For the text-containing cell, return its midpoint in (X, Y) coordinate format. 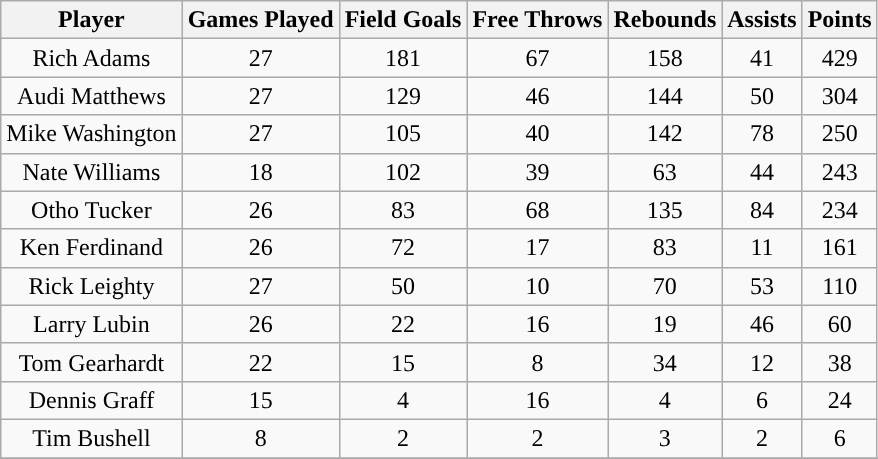
181 (403, 58)
Assists (762, 20)
41 (762, 58)
11 (762, 248)
Points (840, 20)
Rich Adams (92, 58)
67 (538, 58)
110 (840, 286)
17 (538, 248)
63 (665, 172)
129 (403, 96)
70 (665, 286)
144 (665, 96)
Mike Washington (92, 134)
18 (260, 172)
40 (538, 134)
105 (403, 134)
Nate Williams (92, 172)
68 (538, 210)
161 (840, 248)
60 (840, 324)
34 (665, 362)
19 (665, 324)
102 (403, 172)
Dennis Graff (92, 400)
10 (538, 286)
84 (762, 210)
Player (92, 20)
250 (840, 134)
Larry Lubin (92, 324)
142 (665, 134)
158 (665, 58)
24 (840, 400)
Rebounds (665, 20)
44 (762, 172)
38 (840, 362)
Games Played (260, 20)
429 (840, 58)
Audi Matthews (92, 96)
39 (538, 172)
234 (840, 210)
72 (403, 248)
135 (665, 210)
Rick Leighty (92, 286)
53 (762, 286)
Tom Gearhardt (92, 362)
12 (762, 362)
Ken Ferdinand (92, 248)
243 (840, 172)
Tim Bushell (92, 438)
Free Throws (538, 20)
Otho Tucker (92, 210)
Field Goals (403, 20)
78 (762, 134)
304 (840, 96)
3 (665, 438)
